Detect which cell encompasses the target text, then output its [X, Y] center coordinate. 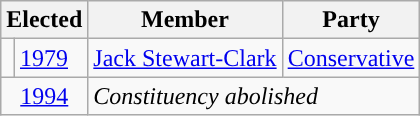
Jack Stewart-Clark [185, 58]
Party [351, 20]
1994 [44, 96]
Conservative [351, 58]
1979 [50, 58]
Constituency abolished [254, 96]
Member [185, 20]
Elected [44, 20]
